Locate the cell with the specified text and output its (x, y) center coordinate. 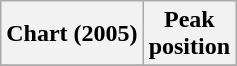
Peakposition (189, 34)
Chart (2005) (72, 34)
